Extract the [X, Y] coordinate from the center of the cell holding the provided text.  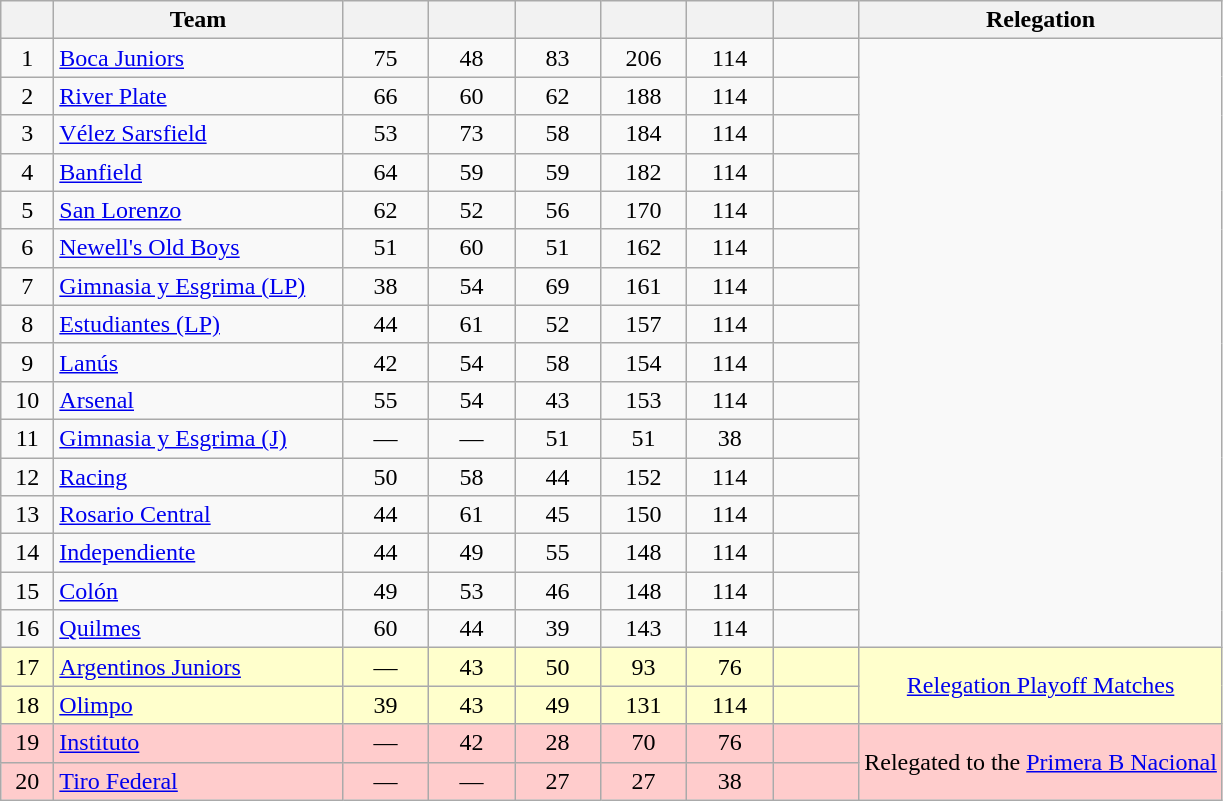
9 [28, 362]
157 [644, 324]
Relegation Playoff Matches [1041, 686]
56 [557, 210]
131 [644, 705]
Argentinos Juniors [198, 667]
4 [28, 172]
Tiro Federal [198, 781]
161 [644, 286]
69 [557, 286]
20 [28, 781]
17 [28, 667]
6 [28, 248]
153 [644, 400]
150 [644, 515]
10 [28, 400]
8 [28, 324]
1 [28, 58]
Colón [198, 591]
13 [28, 515]
46 [557, 591]
Rosario Central [198, 515]
Relegated to the Primera B Nacional [1041, 762]
28 [557, 743]
Banfield [198, 172]
Team [198, 20]
Gimnasia y Esgrima (LP) [198, 286]
45 [557, 515]
Vélez Sarsfield [198, 134]
182 [644, 172]
Newell's Old Boys [198, 248]
7 [28, 286]
48 [471, 58]
73 [471, 134]
184 [644, 134]
64 [385, 172]
Arsenal [198, 400]
83 [557, 58]
Quilmes [198, 629]
Relegation [1041, 20]
16 [28, 629]
5 [28, 210]
70 [644, 743]
Estudiantes (LP) [198, 324]
152 [644, 477]
Racing [198, 477]
3 [28, 134]
19 [28, 743]
15 [28, 591]
San Lorenzo [198, 210]
162 [644, 248]
66 [385, 96]
2 [28, 96]
12 [28, 477]
Boca Juniors [198, 58]
Gimnasia y Esgrima (J) [198, 438]
75 [385, 58]
143 [644, 629]
Instituto [198, 743]
93 [644, 667]
11 [28, 438]
18 [28, 705]
188 [644, 96]
Olimpo [198, 705]
154 [644, 362]
Independiente [198, 553]
14 [28, 553]
Lanús [198, 362]
206 [644, 58]
River Plate [198, 96]
170 [644, 210]
